Locate the cell with the specified text and output its (x, y) center coordinate. 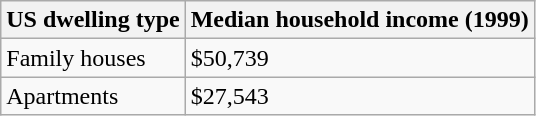
US dwelling type (93, 20)
Median household income (1999) (360, 20)
Family houses (93, 58)
$27,543 (360, 96)
$50,739 (360, 58)
Apartments (93, 96)
